Extract the [x, y] coordinate from the center of the cell holding the provided text.  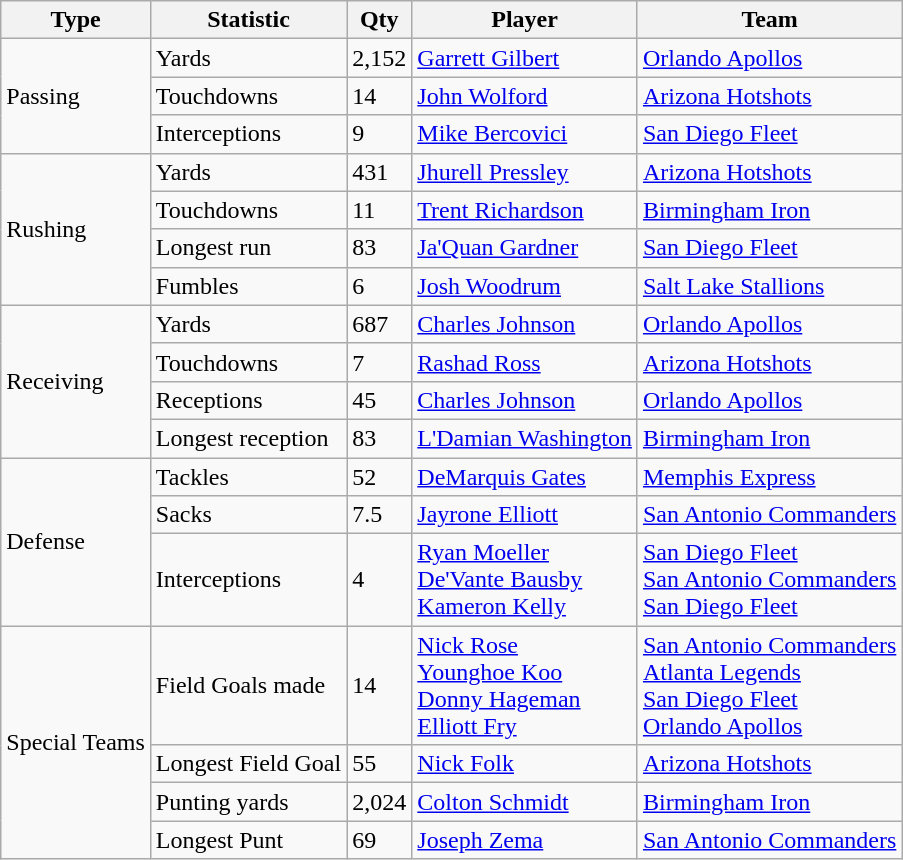
Ryan MoellerDe'Vante BausbyKameron Kelly [525, 580]
Josh Woodrum [525, 286]
7 [380, 362]
Punting yards [248, 802]
Memphis Express [769, 477]
687 [380, 324]
9 [380, 134]
Tackles [248, 477]
Field Goals made [248, 686]
4 [380, 580]
San Diego FleetSan Antonio CommandersSan Diego Fleet [769, 580]
2,152 [380, 58]
Jhurell Pressley [525, 172]
7.5 [380, 515]
45 [380, 400]
Longest reception [248, 438]
Joseph Zema [525, 840]
Jayrone Elliott [525, 515]
69 [380, 840]
Salt Lake Stallions [769, 286]
52 [380, 477]
Receiving [76, 381]
Rashad Ross [525, 362]
Nick RoseYounghoe KooDonny HagemanElliott Fry [525, 686]
Longest Field Goal [248, 764]
Trent Richardson [525, 210]
Qty [380, 20]
55 [380, 764]
Statistic [248, 20]
Receptions [248, 400]
Colton Schmidt [525, 802]
Nick Folk [525, 764]
6 [380, 286]
Garrett Gilbert [525, 58]
Rushing [76, 229]
Ja'Quan Gardner [525, 248]
Player [525, 20]
Defense [76, 542]
Longest Punt [248, 840]
Longest run [248, 248]
Passing [76, 96]
Mike Bercovici [525, 134]
San Antonio CommandersAtlanta LegendsSan Diego FleetOrlando Apollos [769, 686]
Fumbles [248, 286]
431 [380, 172]
Team [769, 20]
DeMarquis Gates [525, 477]
2,024 [380, 802]
Type [76, 20]
L'Damian Washington [525, 438]
Special Teams [76, 742]
11 [380, 210]
John Wolford [525, 96]
Sacks [248, 515]
